Capture the cell that displays the provided text and extract its (x, y) central coordinate. 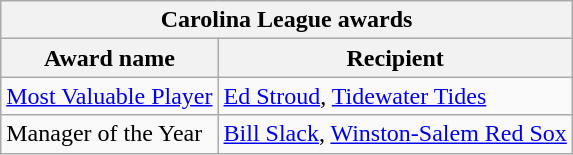
Carolina League awards (287, 20)
Recipient (395, 58)
Bill Slack, Winston-Salem Red Sox (395, 134)
Ed Stroud, Tidewater Tides (395, 96)
Manager of the Year (110, 134)
Award name (110, 58)
Most Valuable Player (110, 96)
